Pinpoint the cell where the given text exists, returning its [X, Y] midpoint coordinate. 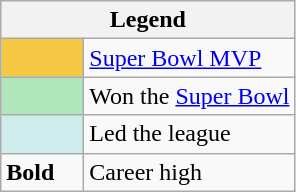
Super Bowl MVP [190, 58]
Won the Super Bowl [190, 96]
Led the league [190, 134]
Legend [148, 20]
Career high [190, 172]
Bold [42, 172]
